For the text-containing cell, return its midpoint in [x, y] coordinate format. 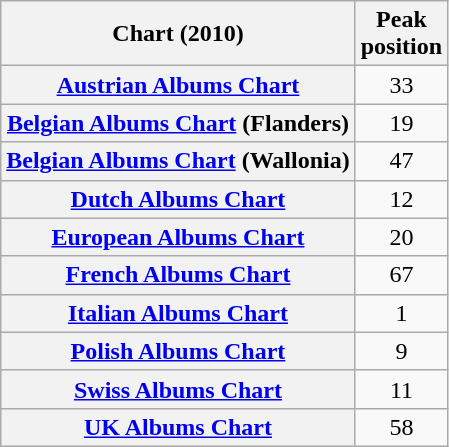
9 [401, 351]
47 [401, 161]
11 [401, 389]
UK Albums Chart [178, 427]
67 [401, 275]
French Albums Chart [178, 275]
19 [401, 123]
1 [401, 313]
Austrian Albums Chart [178, 85]
Dutch Albums Chart [178, 199]
Chart (2010) [178, 34]
33 [401, 85]
12 [401, 199]
Swiss Albums Chart [178, 389]
Italian Albums Chart [178, 313]
European Albums Chart [178, 237]
58 [401, 427]
Belgian Albums Chart (Wallonia) [178, 161]
Polish Albums Chart [178, 351]
Belgian Albums Chart (Flanders) [178, 123]
Peakposition [401, 34]
20 [401, 237]
